Pinpoint the cell where the given text exists, returning its (x, y) midpoint coordinate. 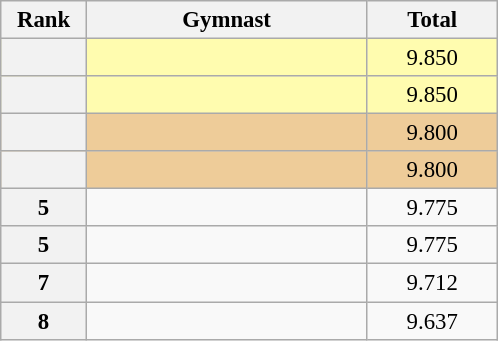
Total (432, 20)
9.637 (432, 321)
7 (44, 283)
8 (44, 321)
Rank (44, 20)
9.712 (432, 283)
Gymnast (226, 20)
